Detect which cell encompasses the target text, then output its (X, Y) center coordinate. 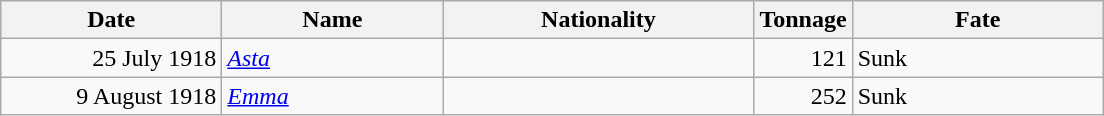
Emma (332, 96)
Date (112, 20)
Name (332, 20)
Fate (978, 20)
252 (803, 96)
121 (803, 58)
9 August 1918 (112, 96)
Asta (332, 58)
Tonnage (803, 20)
25 July 1918 (112, 58)
Nationality (598, 20)
